Return (x, y) of the center of cell containing provided text 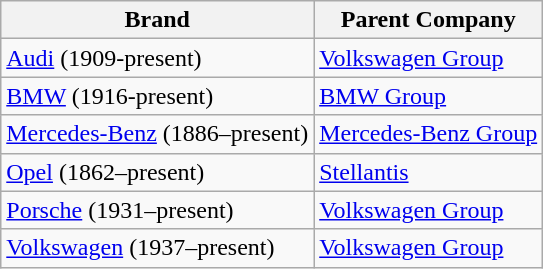
BMW (1916-present) (158, 96)
BMW Group (428, 96)
Porsche (1931–present) (158, 210)
Volkswagen (1937–present) (158, 248)
Mercedes-Benz (1886–present) (158, 134)
Opel (1862–present) (158, 172)
Parent Company (428, 20)
Brand (158, 20)
Audi (1909-present) (158, 58)
Stellantis (428, 172)
Mercedes-Benz Group (428, 134)
